Search for the cell housing the specified text and yield its [x, y] center coordinate. 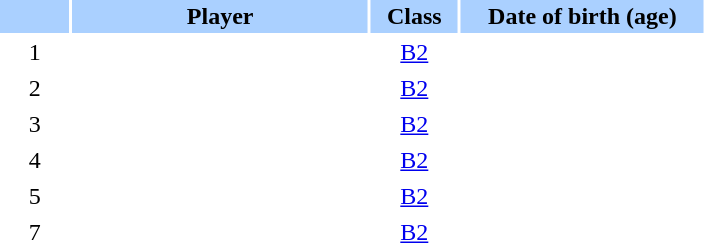
Date of birth (age) [582, 16]
Class [414, 16]
1 [34, 52]
2 [34, 88]
3 [34, 124]
Player [220, 16]
5 [34, 196]
4 [34, 160]
